Detect which cell encompasses the target text, then output its [x, y] center coordinate. 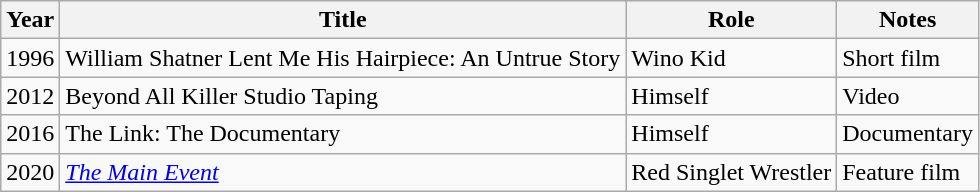
2020 [30, 172]
Video [908, 96]
Beyond All Killer Studio Taping [343, 96]
Title [343, 20]
The Link: The Documentary [343, 134]
Notes [908, 20]
Documentary [908, 134]
Wino Kid [732, 58]
Year [30, 20]
Red Singlet Wrestler [732, 172]
2012 [30, 96]
1996 [30, 58]
Short film [908, 58]
William Shatner Lent Me His Hairpiece: An Untrue Story [343, 58]
Feature film [908, 172]
The Main Event [343, 172]
2016 [30, 134]
Role [732, 20]
